Detect which cell encompasses the target text, then output its [X, Y] center coordinate. 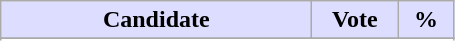
Candidate [156, 20]
% [426, 20]
Vote [355, 20]
